Search for the cell housing the specified text and yield its [X, Y] center coordinate. 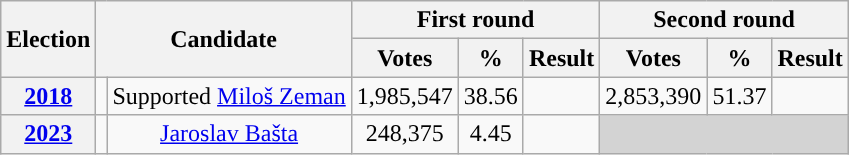
2,853,390 [654, 96]
248,375 [404, 134]
Supported Miloš Zeman [229, 96]
51.37 [740, 96]
Candidate [224, 39]
38.56 [490, 96]
2023 [48, 134]
Second round [724, 20]
Election [48, 39]
2018 [48, 96]
Jaroslav Bašta [229, 134]
4.45 [490, 134]
1,985,547 [404, 96]
First round [476, 20]
